Determine the [X, Y] coordinate at the center of the cell enclosing the given text.  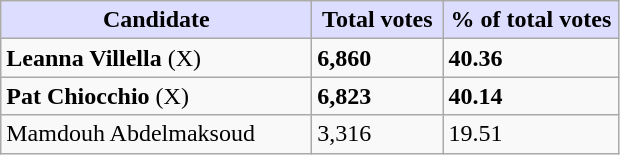
Candidate [156, 20]
40.36 [531, 58]
Pat Chiocchio (X) [156, 96]
6,860 [378, 58]
3,316 [378, 134]
Mamdouh Abdelmaksoud [156, 134]
19.51 [531, 134]
Total votes [378, 20]
6,823 [378, 96]
Leanna Villella (X) [156, 58]
% of total votes [531, 20]
40.14 [531, 96]
